Locate the cell with the specified text and output its [x, y] center coordinate. 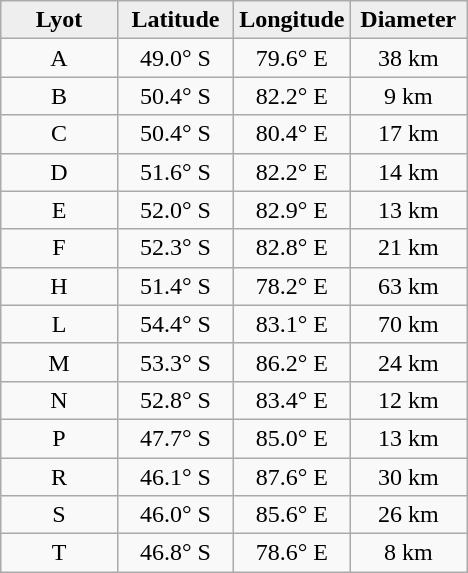
70 km [408, 324]
49.0° S [175, 58]
12 km [408, 400]
85.6° E [292, 515]
14 km [408, 172]
9 km [408, 96]
26 km [408, 515]
B [59, 96]
83.4° E [292, 400]
52.8° S [175, 400]
24 km [408, 362]
46.0° S [175, 515]
A [59, 58]
46.8° S [175, 553]
52.0° S [175, 210]
S [59, 515]
47.7° S [175, 438]
Longitude [292, 20]
Latitude [175, 20]
53.3° S [175, 362]
85.0° E [292, 438]
83.1° E [292, 324]
L [59, 324]
R [59, 477]
N [59, 400]
Diameter [408, 20]
M [59, 362]
8 km [408, 553]
51.4° S [175, 286]
87.6° E [292, 477]
79.6° E [292, 58]
54.4° S [175, 324]
17 km [408, 134]
78.2° E [292, 286]
82.9° E [292, 210]
C [59, 134]
86.2° E [292, 362]
30 km [408, 477]
21 km [408, 248]
Lyot [59, 20]
H [59, 286]
P [59, 438]
38 km [408, 58]
46.1° S [175, 477]
D [59, 172]
52.3° S [175, 248]
80.4° E [292, 134]
82.8° E [292, 248]
E [59, 210]
78.6° E [292, 553]
T [59, 553]
51.6° S [175, 172]
63 km [408, 286]
F [59, 248]
